Capture the cell that displays the provided text and extract its (X, Y) central coordinate. 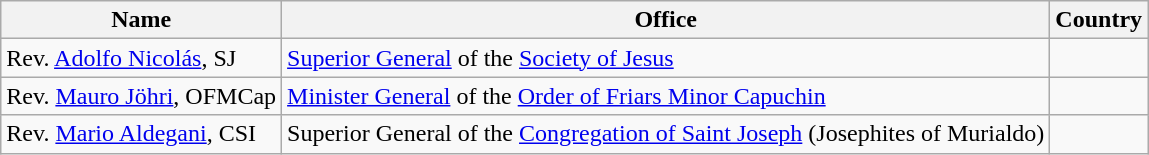
Country (1099, 20)
Name (142, 20)
Superior General of the Congregation of Saint Joseph (Josephites of Murialdo) (666, 134)
Minister General of the Order of Friars Minor Capuchin (666, 96)
Rev. Adolfo Nicolás, SJ (142, 58)
Rev. Mario Aldegani, CSI (142, 134)
Rev. Mauro Jöhri, OFMCap (142, 96)
Superior General of the Society of Jesus (666, 58)
Office (666, 20)
